Return (X, Y) of the center of cell containing provided text 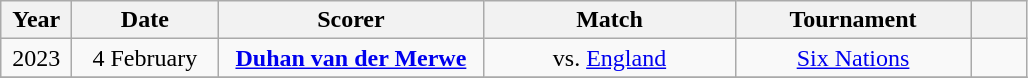
Date (145, 20)
Six Nations (853, 58)
vs. England (610, 58)
2023 (36, 58)
Scorer (351, 20)
Duhan van der Merwe (351, 58)
4 February (145, 58)
Year (36, 20)
Match (610, 20)
Tournament (853, 20)
